Pinpoint the cell where the given text exists, returning its [x, y] midpoint coordinate. 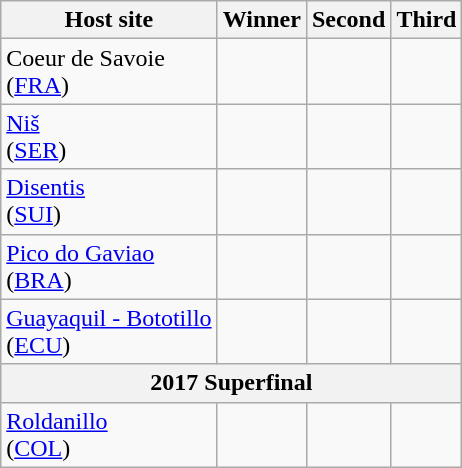
2017 Superfinal [232, 383]
Niš (SER) [109, 136]
Winner [262, 20]
Coeur de Savoie (FRA) [109, 72]
Pico do Gaviao (BRA) [109, 266]
Roldanillo (COL) [109, 434]
Second [348, 20]
Host site [109, 20]
Disentis (SUI) [109, 202]
Third [426, 20]
Guayaquil - Bototillo (ECU) [109, 332]
